Provide the [X, Y] coordinate of the cell's center where the given text is located.  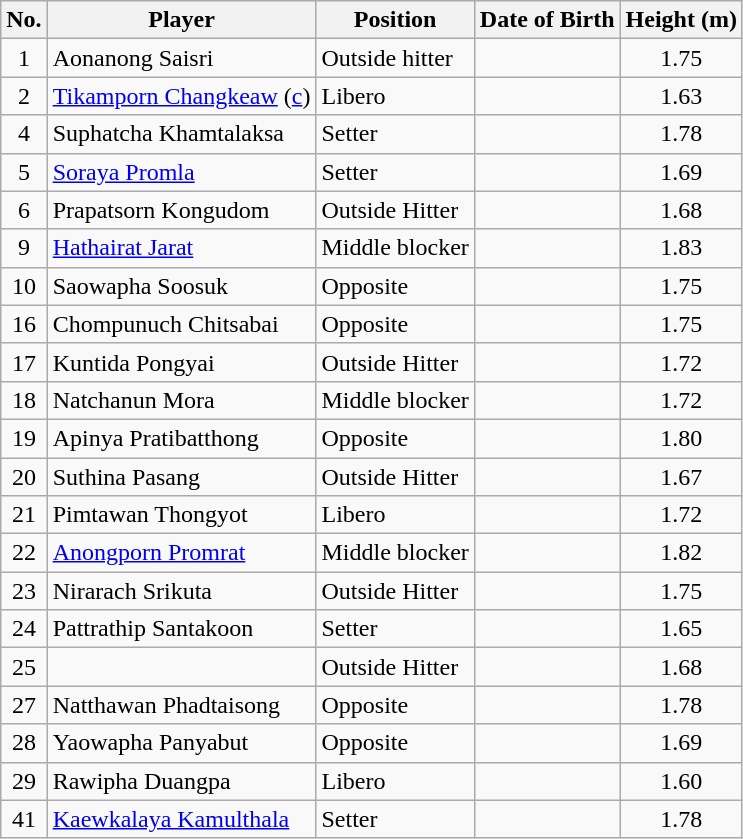
4 [24, 134]
Prapatsorn Kongudom [182, 210]
25 [24, 667]
1.65 [681, 629]
Pimtawan Thongyot [182, 515]
Soraya Promla [182, 172]
1.80 [681, 438]
Kaewkalaya Kamulthala [182, 819]
Natchanun Mora [182, 400]
Hathairat Jarat [182, 248]
1.67 [681, 477]
23 [24, 591]
17 [24, 362]
19 [24, 438]
Position [395, 20]
Anongporn Promrat [182, 553]
27 [24, 705]
41 [24, 819]
16 [24, 324]
21 [24, 515]
No. [24, 20]
20 [24, 477]
22 [24, 553]
Chompunuch Chitsabai [182, 324]
1.60 [681, 781]
1 [24, 58]
Height (m) [681, 20]
1.63 [681, 96]
9 [24, 248]
Natthawan Phadtaisong [182, 705]
Pattrathip Santakoon [182, 629]
Nirarach Srikuta [182, 591]
Yaowapha Panyabut [182, 743]
Suphatcha Khamtalaksa [182, 134]
Kuntida Pongyai [182, 362]
Outside hitter [395, 58]
Player [182, 20]
29 [24, 781]
Suthina Pasang [182, 477]
6 [24, 210]
Aonanong Saisri [182, 58]
24 [24, 629]
Tikamporn Changkeaw (c) [182, 96]
Apinya Pratibatthong [182, 438]
Saowapha Soosuk [182, 286]
18 [24, 400]
1.83 [681, 248]
28 [24, 743]
Date of Birth [547, 20]
Rawipha Duangpa [182, 781]
2 [24, 96]
1.82 [681, 553]
10 [24, 286]
5 [24, 172]
